Pinpoint the cell where the given text exists, returning its (x, y) midpoint coordinate. 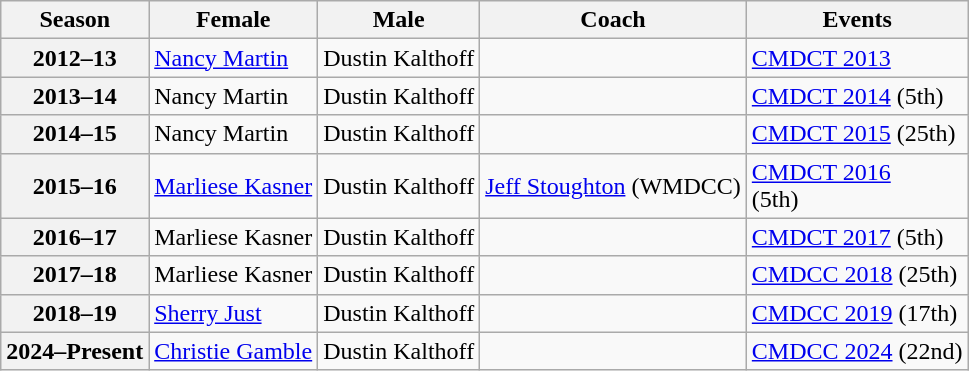
CMDCT 2015 (25th) (857, 134)
2015–16 (75, 186)
CMDCC 2019 (17th) (857, 313)
Events (857, 20)
2024–Present (75, 351)
Christie Gamble (234, 351)
CMDCC 2018 (25th) (857, 275)
2012–13 (75, 58)
CMDCC 2024 (22nd) (857, 351)
2017–18 (75, 275)
Sherry Just (234, 313)
Jeff Stoughton (WMDCC) (614, 186)
CMDCT 2017 (5th) (857, 237)
Male (399, 20)
Female (234, 20)
CMDCT 2014 (5th) (857, 96)
Coach (614, 20)
CMDCT 2016 (5th) (857, 186)
2018–19 (75, 313)
Season (75, 20)
2016–17 (75, 237)
2013–14 (75, 96)
2014–15 (75, 134)
CMDCT 2013 (857, 58)
